Capture the cell that displays the provided text and extract its (X, Y) central coordinate. 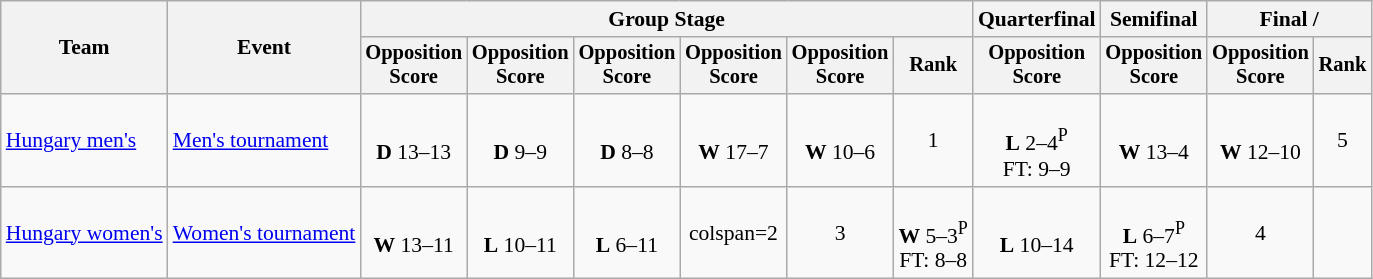
Semifinal (1154, 19)
Event (264, 48)
W 5–3PFT: 8–8 (933, 233)
5 (1343, 140)
D 13–13 (414, 140)
L 2–4PFT: 9–9 (1037, 140)
W 13–11 (414, 233)
Team (84, 48)
D 9–9 (520, 140)
W 10–6 (840, 140)
Quarterfinal (1037, 19)
4 (1260, 233)
W 17–7 (734, 140)
D 8–8 (628, 140)
Women's tournament (264, 233)
Final / (1289, 19)
Men's tournament (264, 140)
W 12–10 (1260, 140)
3 (840, 233)
1 (933, 140)
Hungary men's (84, 140)
L 6–7PFT: 12–12 (1154, 233)
L 6–11 (628, 233)
colspan=2 (734, 233)
W 13–4 (1154, 140)
L 10–11 (520, 233)
L 10–14 (1037, 233)
Group Stage (666, 19)
Hungary women's (84, 233)
